Provide the (x, y) coordinate of the cell's center where the given text is located.  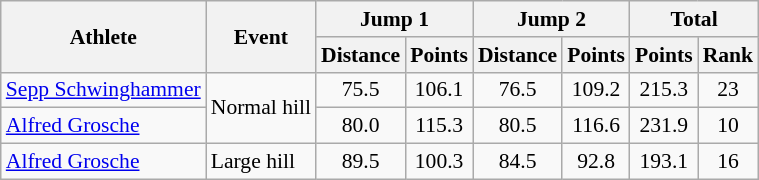
84.5 (518, 162)
106.1 (439, 90)
76.5 (518, 90)
Total (694, 19)
89.5 (360, 162)
215.3 (664, 90)
109.2 (596, 90)
Event (261, 36)
Large hill (261, 162)
116.6 (596, 126)
115.3 (439, 126)
Normal hill (261, 108)
80.0 (360, 126)
193.1 (664, 162)
10 (728, 126)
92.8 (596, 162)
Rank (728, 55)
Jump 1 (394, 19)
Athlete (104, 36)
Jump 2 (552, 19)
100.3 (439, 162)
75.5 (360, 90)
23 (728, 90)
Sepp Schwinghammer (104, 90)
80.5 (518, 126)
231.9 (664, 126)
16 (728, 162)
